Scan for the cell matching the given text and deliver its (X, Y) coordinate at center. 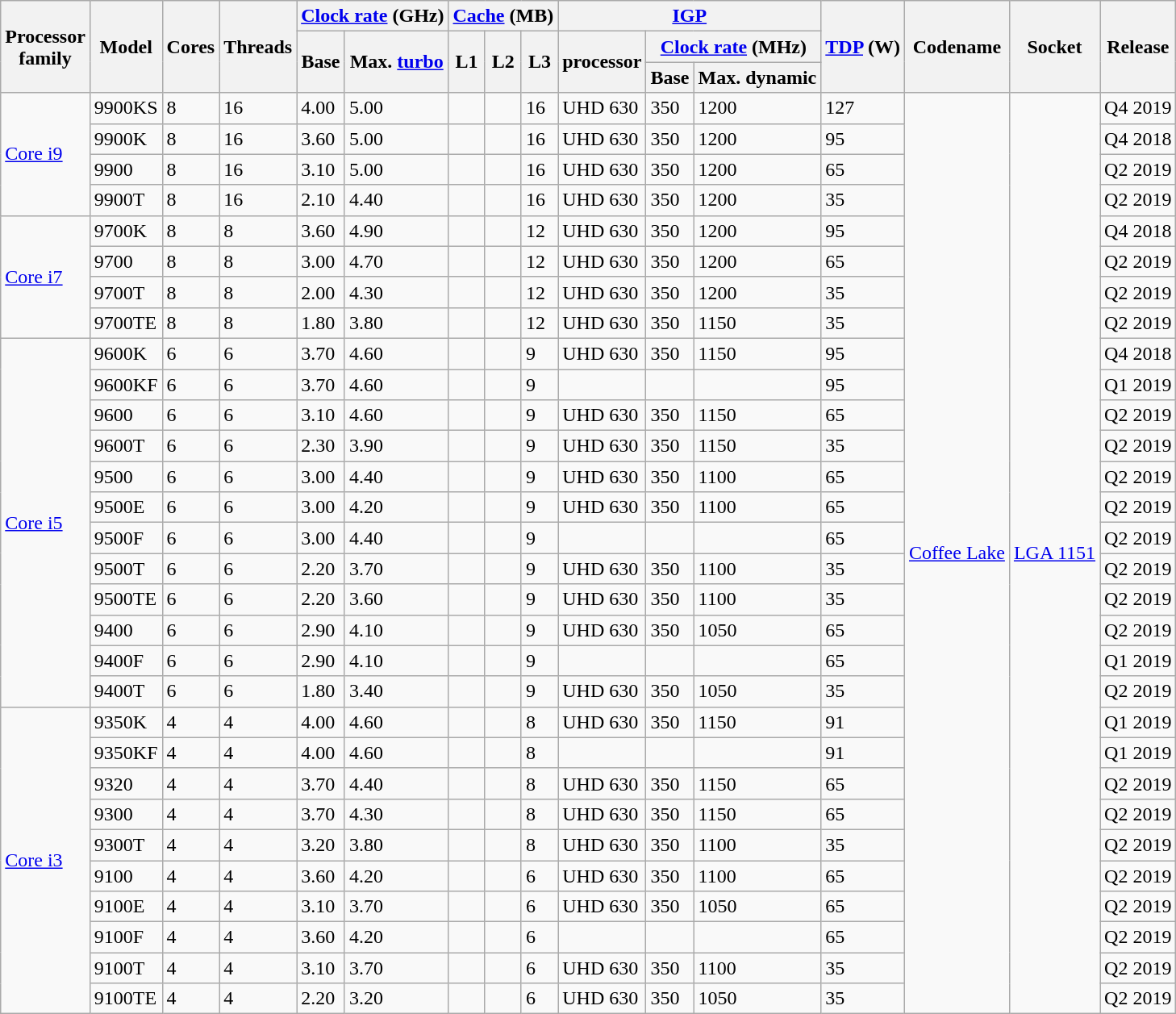
Max. turbo (397, 62)
processor (602, 62)
9100 (126, 875)
9400 (126, 630)
9600 (126, 415)
9600T (126, 446)
9100T (126, 968)
9600KF (126, 385)
9300 (126, 814)
Cache (MB) (503, 16)
9300T (126, 845)
9500T (126, 569)
Cores (190, 47)
9400F (126, 661)
Core i9 (45, 154)
9350KF (126, 753)
9700K (126, 231)
L3 (539, 62)
9500E (126, 507)
Core i5 (45, 523)
2.10 (321, 200)
LGA 1151 (1054, 553)
9100F (126, 937)
TDP (W) (863, 47)
9100E (126, 907)
9700TE (126, 323)
4.70 (397, 261)
Clock rate (GHz) (373, 16)
Code­name (957, 47)
9700 (126, 261)
2.30 (321, 446)
9600K (126, 353)
9900 (126, 169)
9400T (126, 691)
Core i3 (45, 860)
IGP (690, 16)
9500F (126, 538)
9700T (126, 292)
Max. dynamic (757, 77)
Core i7 (45, 277)
9900KS (126, 108)
Model (126, 47)
Release (1138, 47)
L1 (466, 62)
4.90 (397, 231)
3.40 (397, 691)
L2 (503, 62)
127 (863, 108)
Socket (1054, 47)
9900K (126, 139)
Q4 2019 (1138, 108)
3.90 (397, 446)
9320 (126, 783)
2.00 (321, 292)
Threads (258, 47)
9500 (126, 477)
Processor family (45, 47)
Clock rate (MHz) (734, 47)
9100TE (126, 999)
Coffee Lake (957, 553)
9500TE (126, 599)
9900T (126, 200)
9350K (126, 722)
